Scan for the cell matching the given text and deliver its (X, Y) coordinate at center. 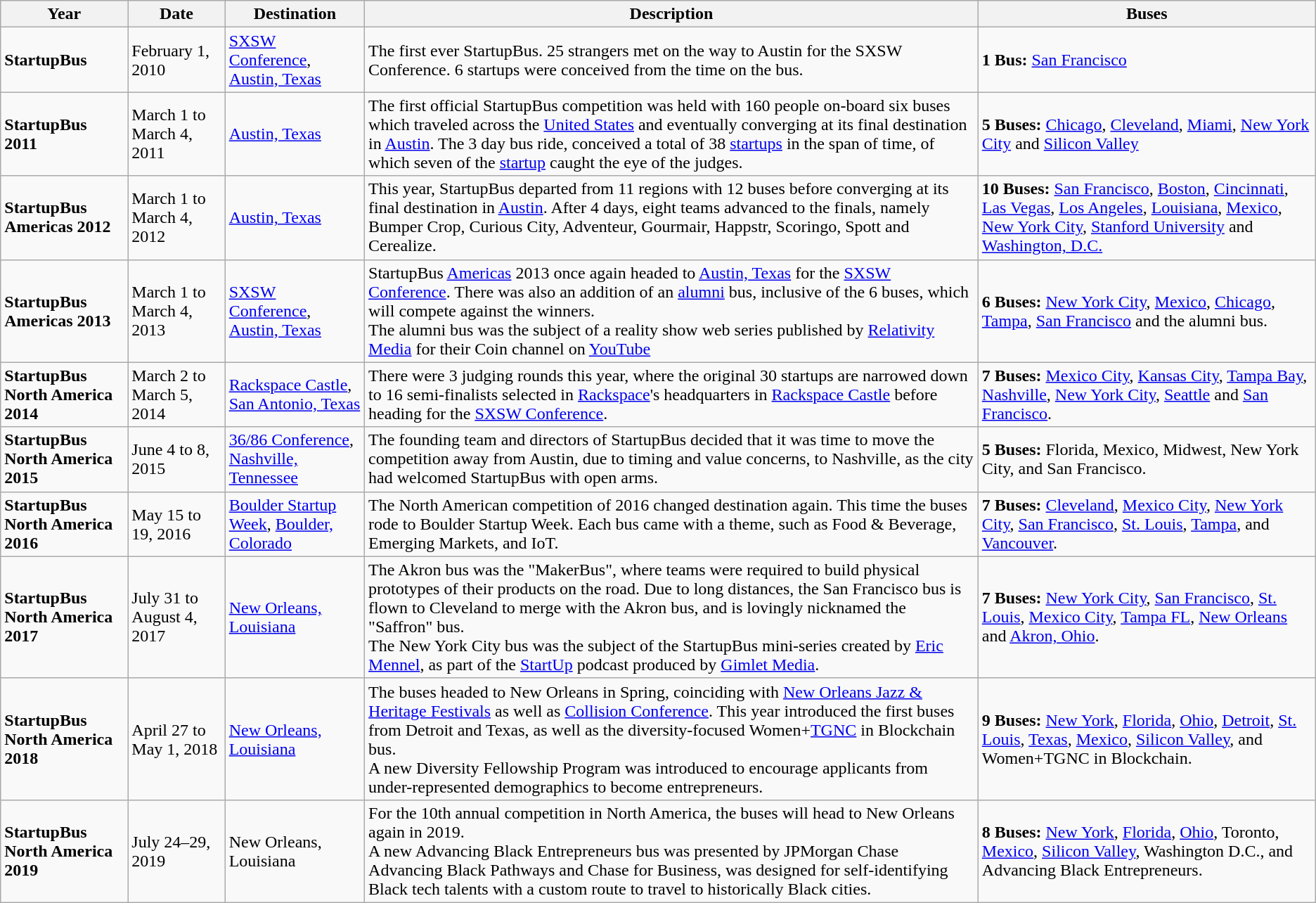
April 27 to May 1, 2018 (176, 738)
May 15 to 19, 2016 (176, 524)
StartupBus North America 2014 (65, 395)
6 Buses: New York City, Mexico, Chicago, Tampa, San Francisco and the alumni bus. (1147, 311)
February 1, 2010 (176, 60)
9 Buses: New York, Florida, Ohio, Detroit, St. Louis, Texas, Mexico, Silicon Valley, and Women+TGNC in Blockchain. (1147, 738)
StartupBus North America 2019 (65, 851)
7 Buses: Mexico City, Kansas City, Tampa Bay, Nashville, New York City, Seattle and San Francisco. (1147, 395)
StartupBus North America 2015 (65, 459)
StartupBus North America 2017 (65, 617)
StartupBus (65, 60)
Buses (1147, 14)
StartupBus Americas 2012 (65, 218)
March 1 to March 4, 2013 (176, 311)
10 Buses: San Francisco, Boston, Cincinnati, Las Vegas, Los Angeles, Louisiana, Mexico, New York City, Stanford University and Washington, D.C. (1147, 218)
StartupBus Americas 2013 (65, 311)
March 1 to March 4, 2011 (176, 134)
36/86 Conference, Nashville, Tennessee (295, 459)
July 31 to August 4, 2017 (176, 617)
Destination (295, 14)
7 Buses: Cleveland, Mexico City, New York City, San Francisco, St. Louis, Tampa, and Vancouver. (1147, 524)
Description (672, 14)
StartupBus North America 2018 (65, 738)
The first ever StartupBus. 25 strangers met on the way to Austin for the SXSW Conference. 6 startups were conceived from the time on the bus. (672, 60)
Date (176, 14)
March 2 to March 5, 2014 (176, 395)
7 Buses: New York City, San Francisco, St. Louis, Mexico City, Tampa FL, New Orleans and Akron, Ohio. (1147, 617)
Boulder Startup Week, Boulder, Colorado (295, 524)
8 Buses: New York, Florida, Ohio, Toronto, Mexico, Silicon Valley, Washington D.C., and Advancing Black Entrepreneurs. (1147, 851)
Rackspace Castle, San Antonio, Texas (295, 395)
5 Buses: Florida, Mexico, Midwest, New York City, and San Francisco. (1147, 459)
1 Bus: San Francisco (1147, 60)
StartupBus North America 2016 (65, 524)
StartupBus 2011 (65, 134)
5 Buses: Chicago, Cleveland, Miami, New York City and Silicon Valley (1147, 134)
March 1 to March 4, 2012 (176, 218)
Year (65, 14)
June 4 to 8, 2015 (176, 459)
July 24–29, 2019 (176, 851)
